Provide the [X, Y] coordinate of the cell's center where the given text is located.  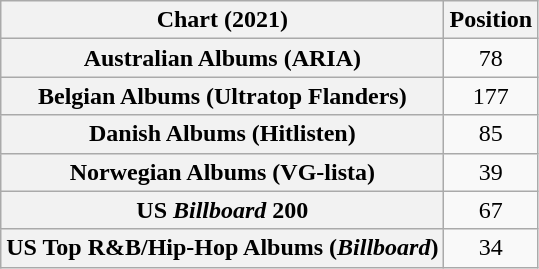
Belgian Albums (Ultratop Flanders) [222, 96]
67 [491, 210]
Position [491, 20]
85 [491, 134]
Chart (2021) [222, 20]
Australian Albums (ARIA) [222, 58]
US Billboard 200 [222, 210]
Danish Albums (Hitlisten) [222, 134]
Norwegian Albums (VG-lista) [222, 172]
US Top R&B/Hip-Hop Albums (Billboard) [222, 248]
39 [491, 172]
78 [491, 58]
177 [491, 96]
34 [491, 248]
